Extract the [X, Y] coordinate from the center of the cell holding the provided text.  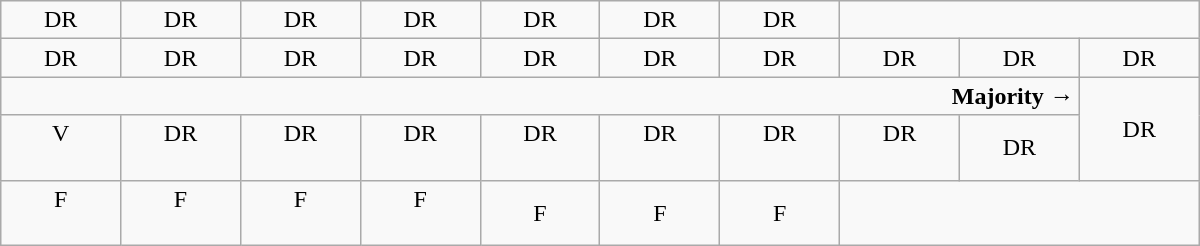
V [61, 148]
Majority → [540, 96]
